Scan for the cell matching the given text and deliver its (X, Y) coordinate at center. 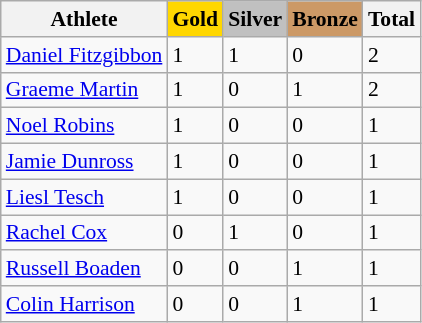
Rachel Cox (84, 233)
Bronze (325, 19)
Daniel Fitzgibbon (84, 55)
Athlete (84, 19)
Colin Harrison (84, 304)
Liesl Tesch (84, 197)
Total (392, 19)
Graeme Martin (84, 90)
Noel Robins (84, 126)
Jamie Dunross (84, 162)
Russell Boaden (84, 269)
Silver (255, 19)
Gold (195, 19)
